Pinpoint the cell where the given text exists, returning its (X, Y) midpoint coordinate. 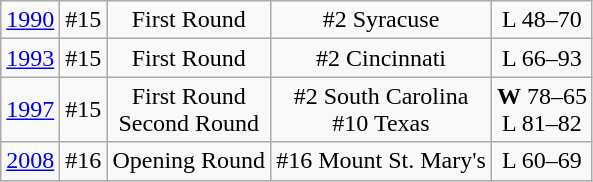
2008 (30, 161)
#16 (84, 161)
#16 Mount St. Mary's (382, 161)
L 66–93 (542, 58)
1993 (30, 58)
W 78–65L 81–82 (542, 110)
First RoundSecond Round (189, 110)
#2 Syracuse (382, 20)
1990 (30, 20)
L 48–70 (542, 20)
1997 (30, 110)
#2 South Carolina#10 Texas (382, 110)
L 60–69 (542, 161)
Opening Round (189, 161)
#2 Cincinnati (382, 58)
